Pinpoint the cell where the given text exists, returning its (X, Y) midpoint coordinate. 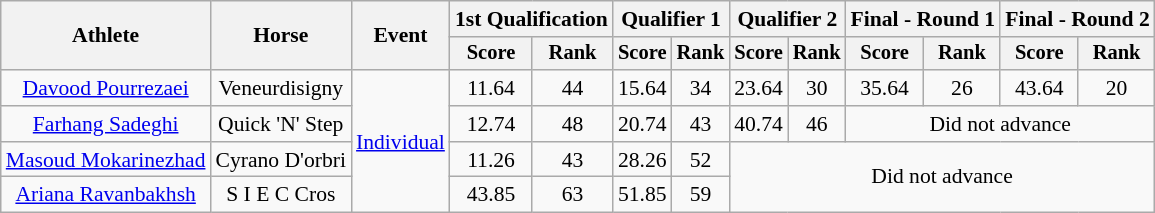
26 (962, 88)
Quick 'N' Step (282, 124)
30 (817, 88)
51.85 (642, 195)
59 (701, 195)
23.64 (758, 88)
S I E C Cros (282, 195)
52 (701, 160)
43.85 (491, 195)
34 (701, 88)
46 (817, 124)
12.74 (491, 124)
Horse (282, 36)
Cyrano D'orbri (282, 160)
Final - Round 1 (924, 19)
Ariana Ravanbakhsh (106, 195)
43.64 (1039, 88)
20.74 (642, 124)
Qualifier 2 (787, 19)
Final - Round 2 (1078, 19)
Masoud Mokarinezhad (106, 160)
Athlete (106, 36)
48 (572, 124)
35.64 (885, 88)
40.74 (758, 124)
28.26 (642, 160)
15.64 (642, 88)
63 (572, 195)
11.64 (491, 88)
Qualifier 1 (671, 19)
11.26 (491, 160)
Event (400, 36)
20 (1116, 88)
Farhang Sadeghi (106, 124)
Individual (400, 141)
1st Qualification (532, 19)
Davood Pourrezaei (106, 88)
44 (572, 88)
Veneurdisigny (282, 88)
